Return [X, Y] of the center of cell containing provided text 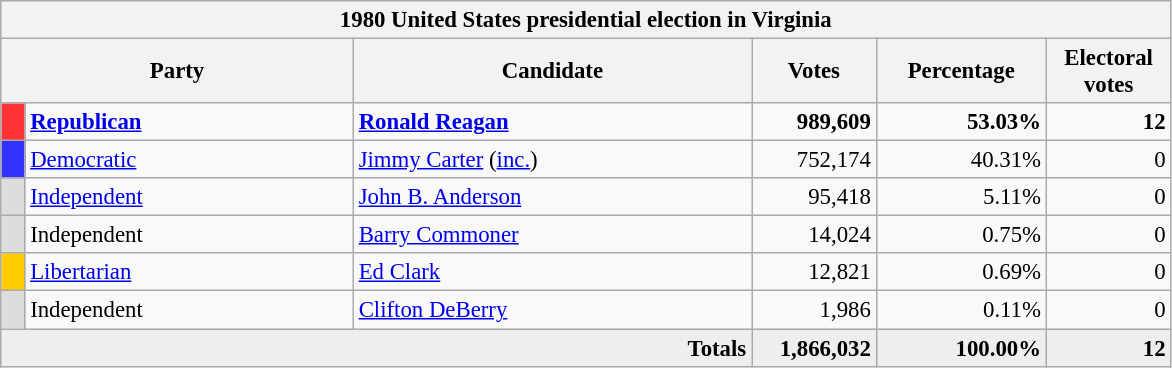
752,174 [814, 160]
1,986 [814, 310]
100.00% [961, 348]
95,418 [814, 197]
1,866,032 [814, 348]
John B. Anderson [552, 197]
53.03% [961, 122]
0.75% [961, 235]
Electoral votes [1108, 72]
Party [178, 72]
Barry Commoner [552, 235]
Republican [189, 122]
12,821 [814, 273]
Candidate [552, 72]
Clifton DeBerry [552, 310]
Democratic [189, 160]
14,024 [814, 235]
Jimmy Carter (inc.) [552, 160]
0.69% [961, 273]
Percentage [961, 72]
40.31% [961, 160]
1980 United States presidential election in Virginia [586, 20]
5.11% [961, 197]
Totals [376, 348]
Ronald Reagan [552, 122]
989,609 [814, 122]
Libertarian [189, 273]
Votes [814, 72]
0.11% [961, 310]
Ed Clark [552, 273]
